From the cell containing the given text, extract its center point as [X, Y] coordinate. 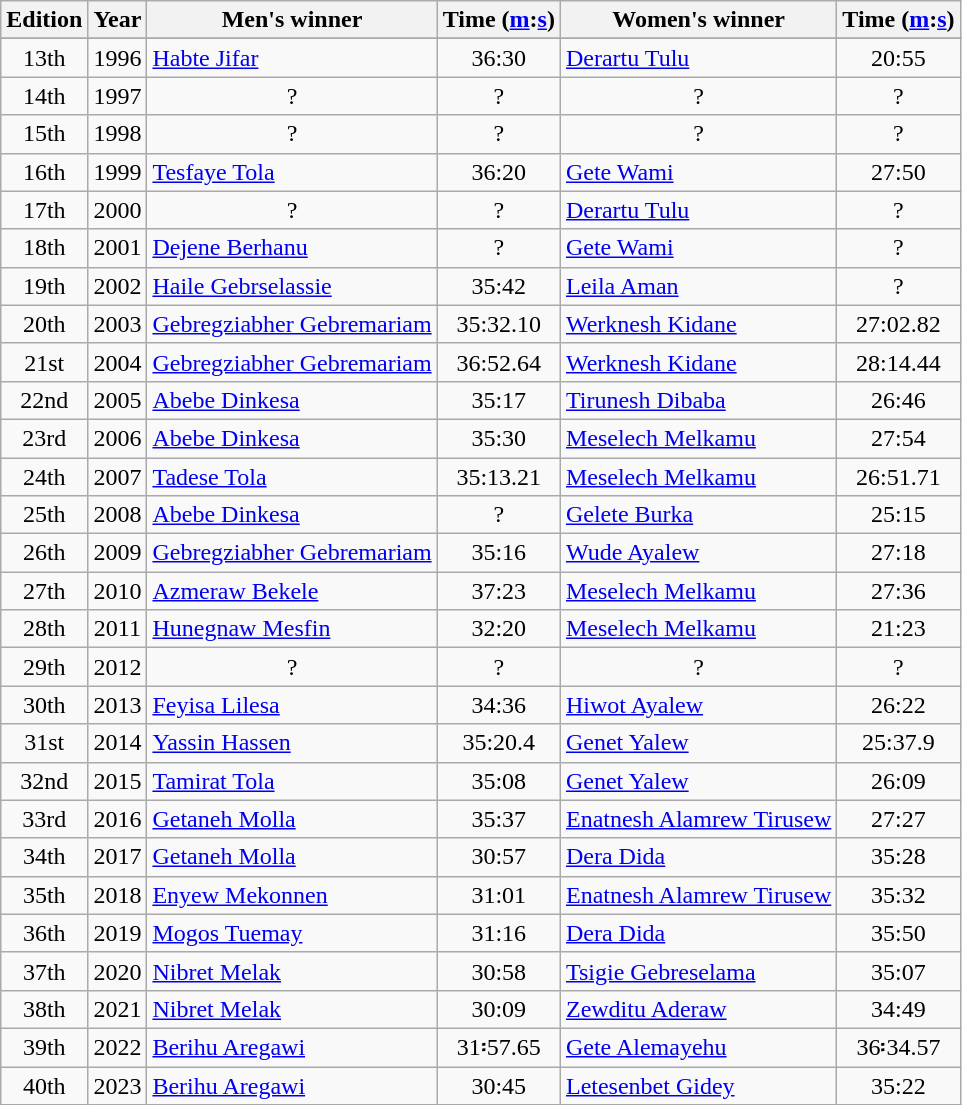
35:28 [898, 857]
35:08 [498, 781]
35:30 [498, 438]
35th [44, 895]
13th [44, 58]
34:36 [498, 705]
2018 [118, 895]
Wude Ayalew [698, 553]
2008 [118, 515]
Haile Gebrselassie [292, 286]
Hunegnaw Mesfin [292, 629]
22nd [44, 400]
25th [44, 515]
35:50 [898, 933]
2016 [118, 819]
2001 [118, 248]
30:58 [498, 971]
2000 [118, 210]
14th [44, 96]
Enyew Mekonnen [292, 895]
35:32 [898, 895]
34:49 [898, 1009]
2014 [118, 743]
18th [44, 248]
27:50 [898, 172]
34th [44, 857]
30:09 [498, 1009]
35:13.21 [498, 477]
1996 [118, 58]
Feyisa Lilesa [292, 705]
30th [44, 705]
2020 [118, 971]
32:20 [498, 629]
16th [44, 172]
31:16 [498, 933]
24th [44, 477]
Tirunesh Dibaba [698, 400]
36:52.64 [498, 362]
27th [44, 591]
27:18 [898, 553]
35:20.4 [498, 743]
Mogos Tuemay [292, 933]
35:16 [498, 553]
Gete Alemayehu [698, 1047]
15th [44, 134]
Zewditu Aderaw [698, 1009]
30:45 [498, 1085]
26:46 [898, 400]
36th [44, 933]
Dejene Berhanu [292, 248]
25:37.9 [898, 743]
36:20 [498, 172]
26th [44, 553]
37th [44, 971]
27:36 [898, 591]
20th [44, 324]
2013 [118, 705]
37:23 [498, 591]
26:09 [898, 781]
2019 [118, 933]
35:37 [498, 819]
28:14.44 [898, 362]
Edition [44, 20]
31st [44, 743]
40th [44, 1085]
36፡34.57 [898, 1047]
2011 [118, 629]
27:54 [898, 438]
Women's winner [698, 20]
2017 [118, 857]
2004 [118, 362]
31፡57.65 [498, 1047]
21:23 [898, 629]
20:55 [898, 58]
Year [118, 20]
2022 [118, 1047]
25:15 [898, 515]
2005 [118, 400]
Gelete Burka [698, 515]
2012 [118, 667]
35:32.10 [498, 324]
27:27 [898, 819]
26:51.71 [898, 477]
17th [44, 210]
2006 [118, 438]
2003 [118, 324]
35:42 [498, 286]
39th [44, 1047]
35:22 [898, 1085]
19th [44, 286]
Tadese Tola [292, 477]
2007 [118, 477]
2002 [118, 286]
2010 [118, 591]
2009 [118, 553]
Azmeraw Bekele [292, 591]
1998 [118, 134]
2015 [118, 781]
33rd [44, 819]
Letesenbet Gidey [698, 1085]
32nd [44, 781]
35:17 [498, 400]
26:22 [898, 705]
Hiwot Ayalew [698, 705]
2021 [118, 1009]
23rd [44, 438]
38th [44, 1009]
35:07 [898, 971]
Habte Jifar [292, 58]
Tsigie Gebreselama [698, 971]
1997 [118, 96]
31:01 [498, 895]
Leila Aman [698, 286]
30:57 [498, 857]
Tamirat Tola [292, 781]
21st [44, 362]
Men's winner [292, 20]
27:02.82 [898, 324]
29th [44, 667]
Tesfaye Tola [292, 172]
1999 [118, 172]
2023 [118, 1085]
Yassin Hassen [292, 743]
28th [44, 629]
36:30 [498, 58]
